Determine the (X, Y) coordinate at the center of the cell enclosing the given text.  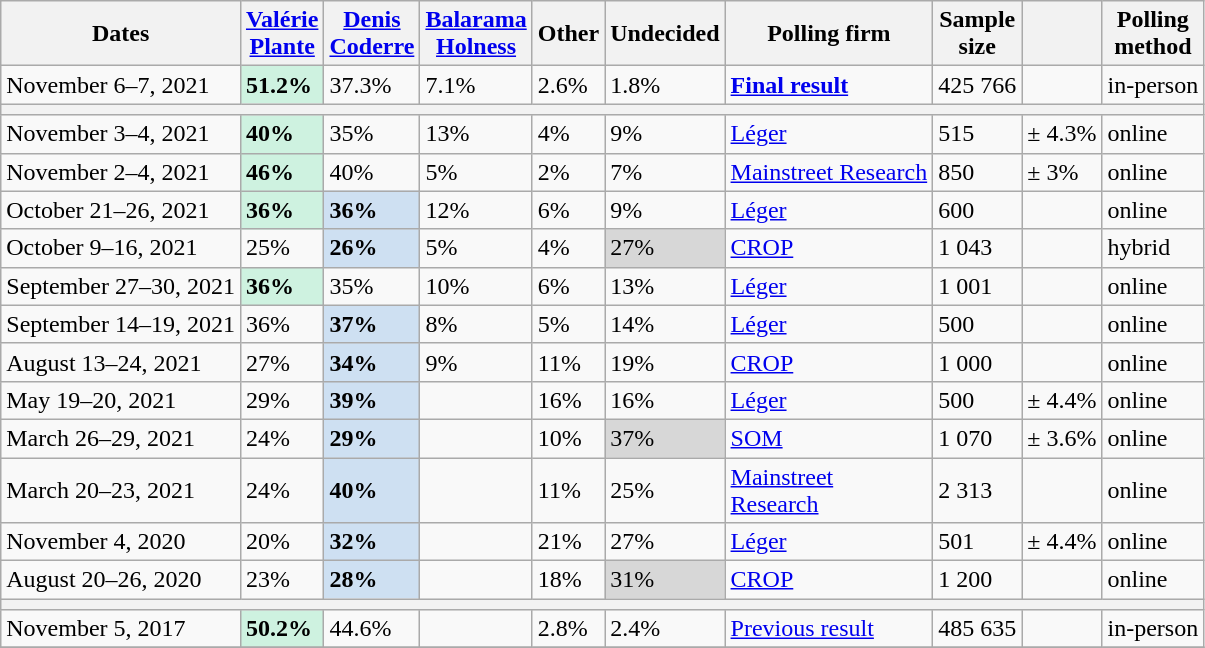
Mainstreet Research (829, 172)
2.8% (568, 629)
8% (476, 324)
2.6% (568, 85)
November 3–4, 2021 (121, 134)
October 21–26, 2021 (121, 210)
May 19–20, 2021 (121, 400)
50.2% (282, 629)
1 043 (978, 248)
November 6–7, 2021 (121, 85)
± 4.3% (1062, 134)
Undecided (665, 34)
44.6% (372, 629)
Polling firm (829, 34)
850 (978, 172)
Samplesize (978, 34)
51.2% (282, 85)
October 9–16, 2021 (121, 248)
28% (372, 580)
39% (372, 400)
18% (568, 580)
August 13–24, 2021 (121, 362)
425 766 (978, 85)
14% (665, 324)
21% (568, 542)
1 000 (978, 362)
2% (568, 172)
± 3% (1062, 172)
September 27–30, 2021 (121, 286)
20% (282, 542)
November 4, 2020 (121, 542)
501 (978, 542)
1 070 (978, 438)
September 14–19, 2021 (121, 324)
485 635 (978, 629)
± 3.6% (1062, 438)
March 26–29, 2021 (121, 438)
600 (978, 210)
23% (282, 580)
7.1% (476, 85)
Pollingmethod (1153, 34)
March 20–23, 2021 (121, 490)
hybrid (1153, 248)
26% (372, 248)
November 5, 2017 (121, 629)
Other (568, 34)
32% (372, 542)
August 20–26, 2020 (121, 580)
Final result (829, 85)
1 001 (978, 286)
Dates (121, 34)
34% (372, 362)
November 2–4, 2021 (121, 172)
ValériePlante (282, 34)
31% (665, 580)
7% (665, 172)
DenisCoderre (372, 34)
SOM (829, 438)
1 200 (978, 580)
1.8% (665, 85)
2.4% (665, 629)
46% (282, 172)
MainstreetResearch (829, 490)
515 (978, 134)
37.3% (372, 85)
Previous result (829, 629)
19% (665, 362)
12% (476, 210)
BalaramaHolness (476, 34)
2 313 (978, 490)
